Provide the (x, y) coordinate of the cell's center where the given text is located.  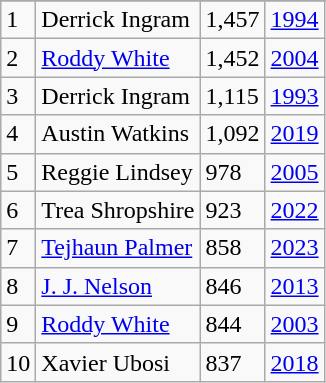
4 (18, 134)
3 (18, 96)
J. J. Nelson (118, 286)
1,092 (232, 134)
9 (18, 324)
837 (232, 362)
858 (232, 248)
5 (18, 172)
2018 (294, 362)
1994 (294, 20)
2023 (294, 248)
1,457 (232, 20)
1 (18, 20)
Trea Shropshire (118, 210)
846 (232, 286)
1993 (294, 96)
10 (18, 362)
1,115 (232, 96)
2 (18, 58)
Xavier Ubosi (118, 362)
8 (18, 286)
2022 (294, 210)
Austin Watkins (118, 134)
2005 (294, 172)
2019 (294, 134)
923 (232, 210)
2003 (294, 324)
Reggie Lindsey (118, 172)
7 (18, 248)
1,452 (232, 58)
2004 (294, 58)
978 (232, 172)
2013 (294, 286)
6 (18, 210)
Tejhaun Palmer (118, 248)
844 (232, 324)
